Extract the (x, y) coordinate from the center of the cell holding the provided text.  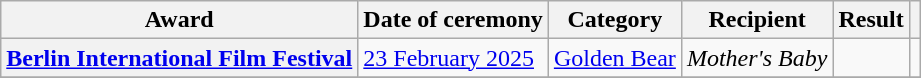
Category (614, 20)
Recipient (757, 20)
23 February 2025 (454, 58)
Date of ceremony (454, 20)
Award (180, 20)
Mother's Baby (757, 58)
Golden Bear (614, 58)
Result (871, 20)
Berlin International Film Festival (180, 58)
